Search for the cell housing the specified text and yield its [X, Y] center coordinate. 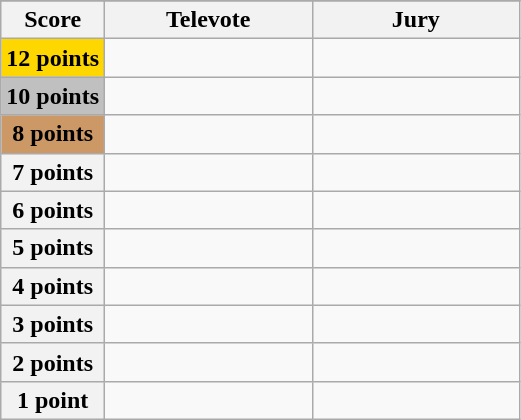
12 points [53, 58]
1 point [53, 400]
7 points [53, 172]
Jury [416, 20]
Score [53, 20]
3 points [53, 324]
8 points [53, 134]
6 points [53, 210]
10 points [53, 96]
5 points [53, 248]
2 points [53, 362]
Televote [209, 20]
4 points [53, 286]
